Locate the cell with the specified text and output its (x, y) center coordinate. 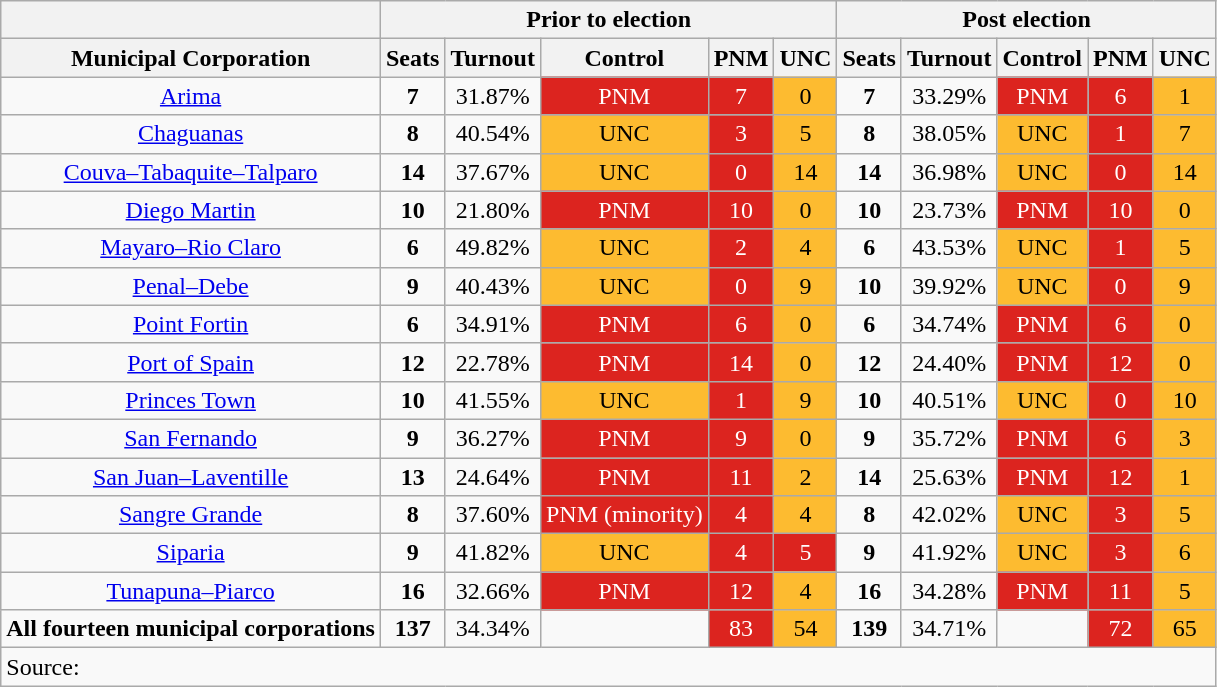
32.66% (493, 591)
35.72% (949, 438)
24.40% (949, 362)
Port of Spain (191, 362)
34.28% (949, 591)
Point Fortin (191, 324)
21.80% (493, 210)
34.74% (949, 324)
Diego Martin (191, 210)
23.73% (949, 210)
36.98% (949, 172)
Sangre Grande (191, 515)
33.29% (949, 96)
Municipal Corporation (191, 58)
36.27% (493, 438)
39.92% (949, 286)
25.63% (949, 477)
49.82% (493, 248)
Princes Town (191, 400)
42.02% (949, 515)
34.91% (493, 324)
41.82% (493, 553)
72 (1121, 629)
34.71% (949, 629)
PNM (minority) (624, 515)
41.55% (493, 400)
65 (1184, 629)
Penal–Debe (191, 286)
139 (869, 629)
Mayaro–Rio Claro (191, 248)
137 (412, 629)
Siparia (191, 553)
54 (806, 629)
40.54% (493, 134)
37.67% (493, 172)
Tunapuna–Piarco (191, 591)
All fourteen municipal corporations (191, 629)
38.05% (949, 134)
13 (412, 477)
43.53% (949, 248)
41.92% (949, 553)
37.60% (493, 515)
Arima (191, 96)
Prior to election (608, 20)
Source: (609, 667)
24.64% (493, 477)
Chaguanas (191, 134)
San Fernando (191, 438)
40.43% (493, 286)
Post election (1026, 20)
Couva–Tabaquite–Talparo (191, 172)
83 (741, 629)
40.51% (949, 400)
34.34% (493, 629)
San Juan–Laventille (191, 477)
22.78% (493, 362)
31.87% (493, 96)
